Provide the [x, y] coordinate of the cell's center where the given text is located.  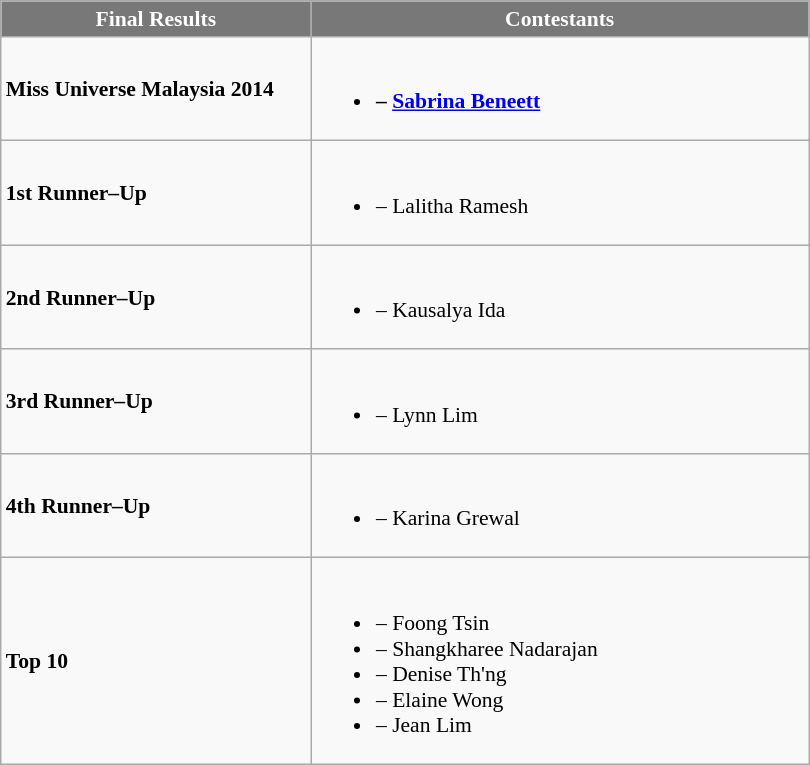
Miss Universe Malaysia 2014 [156, 89]
– Lynn Lim [560, 402]
4th Runner–Up [156, 506]
2nd Runner–Up [156, 297]
Top 10 [156, 661]
– Kausalya Ida [560, 297]
– Foong Tsin – Shangkharee Nadarajan – Denise Th'ng – Elaine Wong – Jean Lim [560, 661]
– Sabrina Beneett [560, 89]
– Karina Grewal [560, 506]
– Lalitha Ramesh [560, 193]
3rd Runner–Up [156, 402]
Final Results [156, 19]
1st Runner–Up [156, 193]
Contestants [560, 19]
